Output the (X, Y) coordinate of the center of the cell containing the given text.  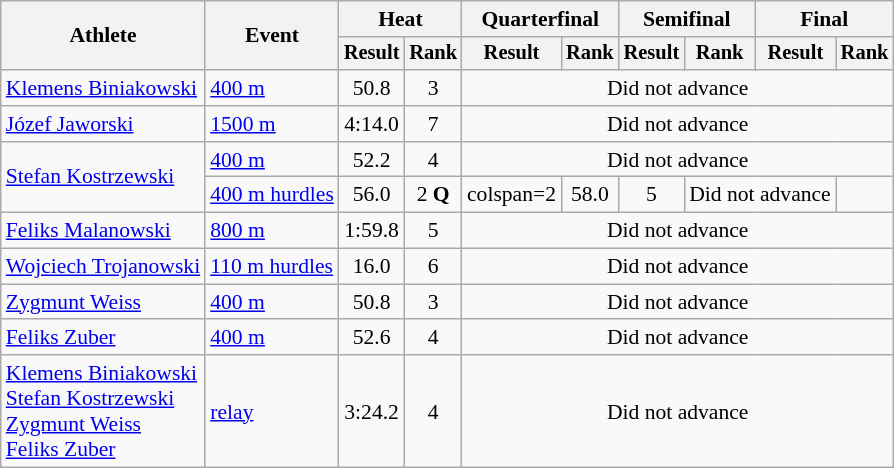
relay (272, 411)
56.0 (372, 195)
1:59.8 (372, 231)
7 (433, 124)
52.6 (372, 338)
110 m hurdles (272, 267)
Athlete (103, 36)
Feliks Malanowski (103, 231)
Heat (400, 19)
400 m hurdles (272, 195)
3:24.2 (372, 411)
4:14.0 (372, 124)
Józef Jaworski (103, 124)
Klemens Biniakowski (103, 88)
Zygmunt Weiss (103, 302)
Wojciech Trojanowski (103, 267)
52.2 (372, 160)
Semifinal (687, 19)
Quarterfinal (540, 19)
Event (272, 36)
Stefan Kostrzewski (103, 178)
16.0 (372, 267)
2 Q (433, 195)
6 (433, 267)
800 m (272, 231)
1500 m (272, 124)
Final (824, 19)
58.0 (590, 195)
Klemens BiniakowskiStefan KostrzewskiZygmunt WeissFeliks Zuber (103, 411)
Feliks Zuber (103, 338)
colspan=2 (512, 195)
